Locate the cell with the specified text and output its [X, Y] center coordinate. 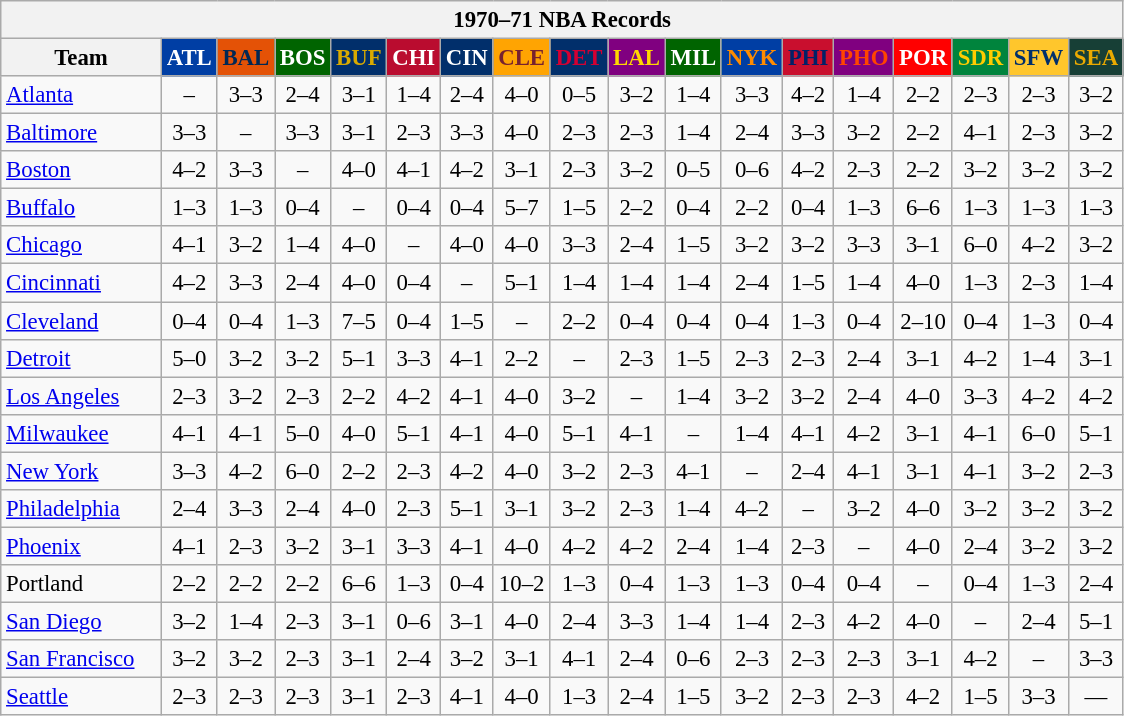
BOS [303, 58]
BAL [246, 58]
Philadelphia [82, 509]
Team [82, 58]
San Diego [82, 621]
SFW [1039, 58]
New York [82, 471]
— [1096, 697]
POR [924, 58]
Baltimore [82, 133]
SDR [980, 58]
7–5 [359, 321]
DET [578, 58]
Seattle [82, 697]
Phoenix [82, 546]
Chicago [82, 245]
Atlanta [82, 95]
Boston [82, 170]
Buffalo [82, 208]
5–7 [522, 208]
1970–71 NBA Records [562, 20]
Portland [82, 584]
10–2 [522, 584]
LAL [636, 58]
CLE [522, 58]
MIL [693, 58]
CIN [467, 58]
ATL [189, 58]
Detroit [82, 358]
BUF [359, 58]
Los Angeles [82, 396]
NYK [752, 58]
PHO [864, 58]
CHI [414, 58]
2–10 [924, 321]
PHI [808, 58]
Cincinnati [82, 283]
Cleveland [82, 321]
Milwaukee [82, 433]
SEA [1096, 58]
San Francisco [82, 659]
